Output the (X, Y) coordinate of the center of the cell containing the given text.  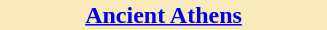
Ancient Athens (164, 15)
